Extract the (X, Y) coordinate from the center of the cell holding the provided text.  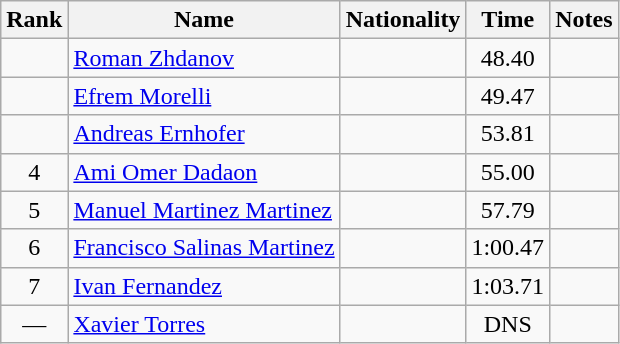
Efrem Morelli (204, 96)
Andreas Ernhofer (204, 134)
5 (34, 210)
48.40 (508, 58)
57.79 (508, 210)
7 (34, 286)
Name (204, 20)
1:03.71 (508, 286)
DNS (508, 324)
4 (34, 172)
Time (508, 20)
49.47 (508, 96)
1:00.47 (508, 248)
53.81 (508, 134)
55.00 (508, 172)
Rank (34, 20)
Xavier Torres (204, 324)
Nationality (403, 20)
Francisco Salinas Martinez (204, 248)
6 (34, 248)
Ivan Fernandez (204, 286)
Ami Omer Dadaon (204, 172)
Manuel Martinez Martinez (204, 210)
Notes (584, 20)
— (34, 324)
Roman Zhdanov (204, 58)
